Extract the (x, y) coordinate from the center of the cell holding the provided text.  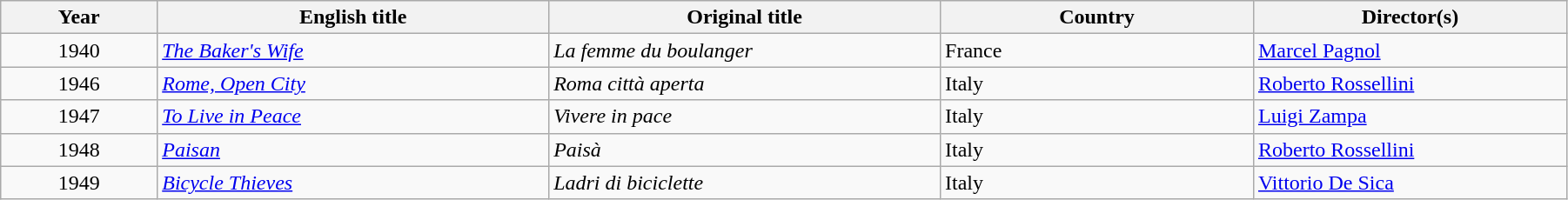
Vivere in pace (745, 117)
Roma città aperta (745, 83)
Marcel Pagnol (1410, 50)
Vittorio De Sica (1410, 183)
France (1097, 50)
Country (1097, 17)
1947 (79, 117)
To Live in Peace (353, 117)
1948 (79, 150)
Paisan (353, 150)
Luigi Zampa (1410, 117)
The Baker's Wife (353, 50)
Ladri di biciclette (745, 183)
La femme du boulanger (745, 50)
Director(s) (1410, 17)
1949 (79, 183)
1940 (79, 50)
Original title (745, 17)
English title (353, 17)
Bicycle Thieves (353, 183)
Paisà (745, 150)
Year (79, 17)
Rome, Open City (353, 83)
1946 (79, 83)
